Output the [X, Y] coordinate of the center of the cell containing the given text.  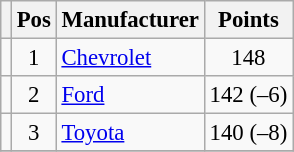
Ford [130, 95]
Manufacturer [130, 20]
Points [248, 20]
140 (–8) [248, 133]
148 [248, 58]
Chevrolet [130, 58]
142 (–6) [248, 95]
Pos [34, 20]
3 [34, 133]
Toyota [130, 133]
1 [34, 58]
2 [34, 95]
